Provide the (X, Y) coordinate of the cell's center where the given text is located.  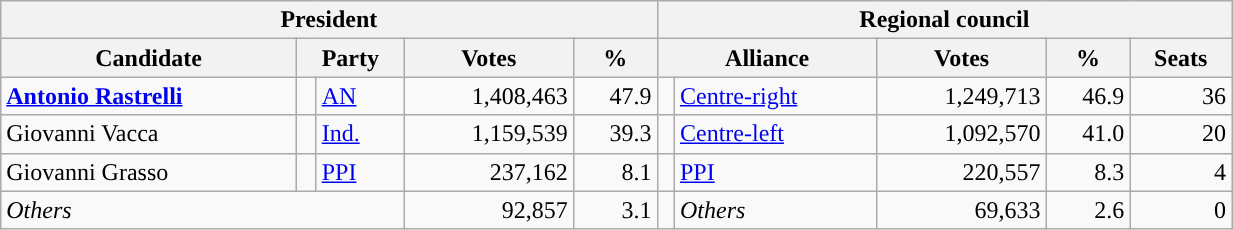
1,159,539 (488, 134)
92,857 (488, 210)
Regional council (944, 20)
1,249,713 (962, 96)
1,092,570 (962, 134)
Alliance (767, 58)
39.3 (615, 134)
1,408,463 (488, 96)
20 (1181, 134)
0 (1181, 210)
8.3 (1088, 172)
Centre-right (776, 96)
Antonio Rastrelli (149, 96)
2.6 (1088, 210)
4 (1181, 172)
Candidate (149, 58)
46.9 (1088, 96)
Giovanni Grasso (149, 172)
36 (1181, 96)
Seats (1181, 58)
220,557 (962, 172)
AN (360, 96)
President (329, 20)
69,633 (962, 210)
Giovanni Vacca (149, 134)
3.1 (615, 210)
Party (350, 58)
237,162 (488, 172)
41.0 (1088, 134)
47.9 (615, 96)
Ind. (360, 134)
8.1 (615, 172)
Centre-left (776, 134)
